Capture the cell that displays the provided text and extract its [X, Y] central coordinate. 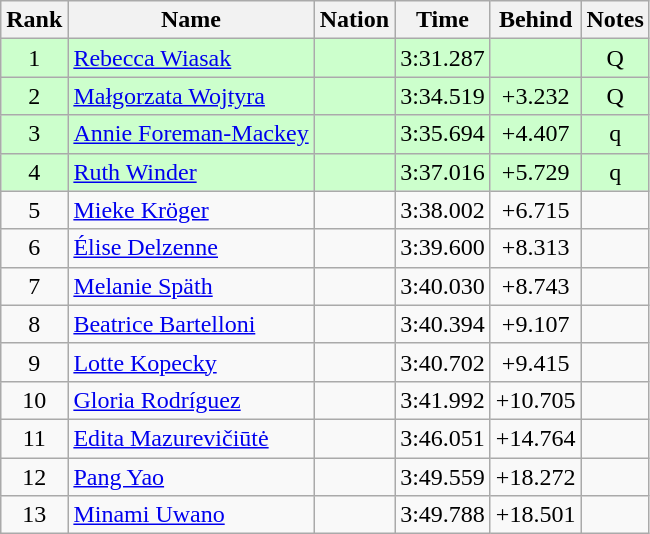
+9.107 [536, 324]
Małgorzata Wojtyra [191, 96]
6 [34, 248]
Élise Delzenne [191, 248]
2 [34, 96]
+6.715 [536, 210]
3:38.002 [443, 210]
3 [34, 134]
3:31.287 [443, 58]
+14.764 [536, 438]
Ruth Winder [191, 172]
+8.313 [536, 248]
Gloria Rodríguez [191, 400]
+18.272 [536, 477]
Notes [615, 20]
7 [34, 286]
Name [191, 20]
3:49.559 [443, 477]
8 [34, 324]
10 [34, 400]
4 [34, 172]
11 [34, 438]
3:40.702 [443, 362]
Edita Mazurevičiūtė [191, 438]
3:49.788 [443, 515]
Behind [536, 20]
5 [34, 210]
3:41.992 [443, 400]
Beatrice Bartelloni [191, 324]
12 [34, 477]
3:39.600 [443, 248]
Pang Yao [191, 477]
Nation [354, 20]
Melanie Späth [191, 286]
+5.729 [536, 172]
+18.501 [536, 515]
+3.232 [536, 96]
3:46.051 [443, 438]
Annie Foreman-Mackey [191, 134]
3:35.694 [443, 134]
Time [443, 20]
+8.743 [536, 286]
3:40.394 [443, 324]
9 [34, 362]
+4.407 [536, 134]
Mieke Kröger [191, 210]
13 [34, 515]
+9.415 [536, 362]
Minami Uwano [191, 515]
3:37.016 [443, 172]
3:40.030 [443, 286]
Rebecca Wiasak [191, 58]
3:34.519 [443, 96]
Lotte Kopecky [191, 362]
+10.705 [536, 400]
1 [34, 58]
Rank [34, 20]
